Detect which cell encompasses the target text, then output its [X, Y] center coordinate. 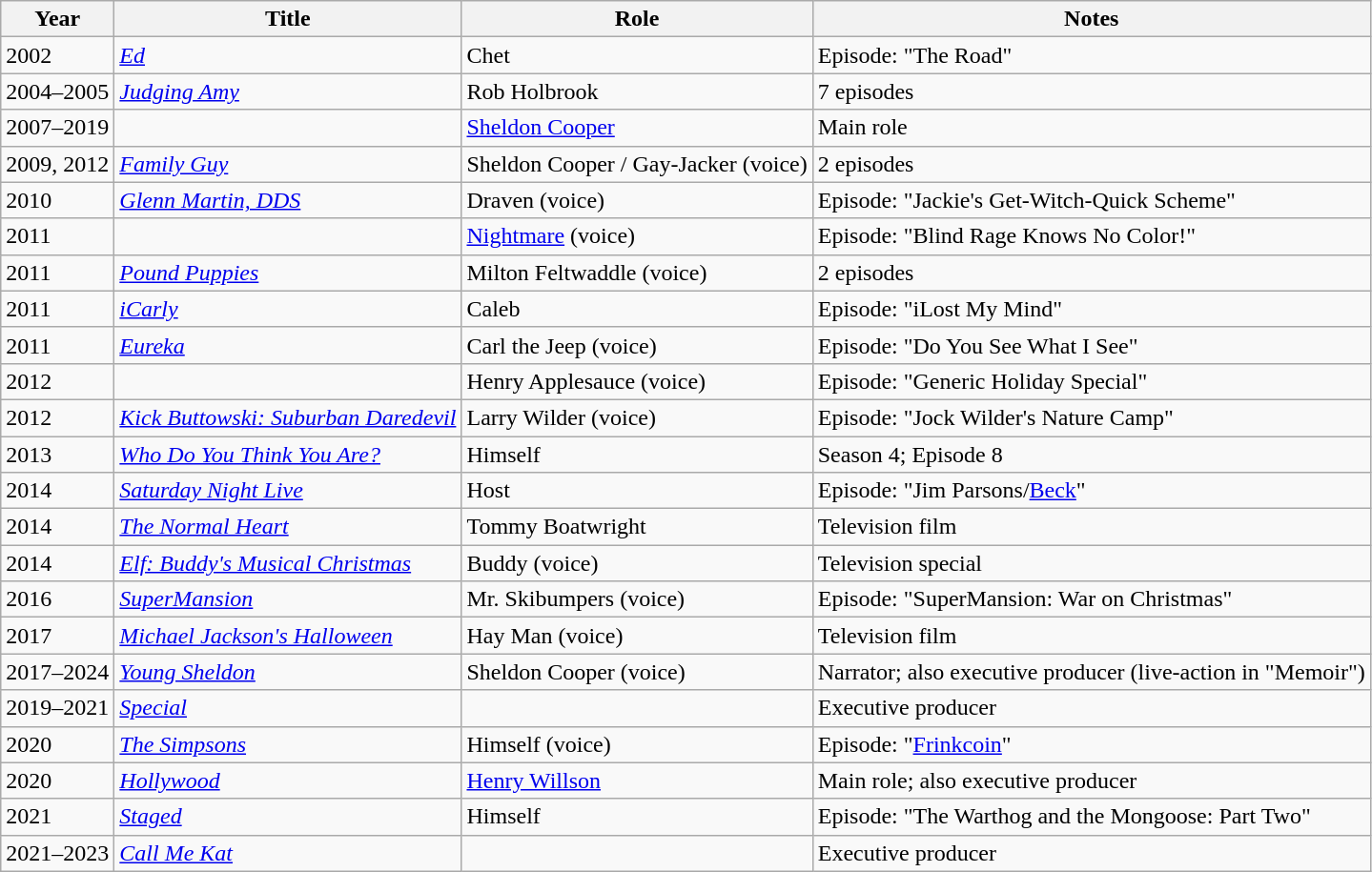
Television special [1091, 563]
Hay Man (voice) [637, 636]
Eureka [288, 345]
Michael Jackson's Halloween [288, 636]
Glenn Martin, DDS [288, 200]
2010 [57, 200]
Buddy (voice) [637, 563]
Main role [1091, 128]
2007–2019 [57, 128]
Henry Applesauce (voice) [637, 381]
Judging Amy [288, 91]
Rob Holbrook [637, 91]
Notes [1091, 19]
Episode: "The Warthog and the Mongoose: Part Two" [1091, 817]
SuperMansion [288, 599]
2017–2024 [57, 672]
Episode: "SuperMansion: War on Christmas" [1091, 599]
Sheldon Cooper / Gay-Jacker (voice) [637, 164]
Episode: "Frinkcoin" [1091, 744]
Draven (voice) [637, 200]
Narrator; also executive producer (live-action in "Memoir") [1091, 672]
Henry Willson [637, 781]
Role [637, 19]
2017 [57, 636]
iCarly [288, 309]
Sheldon Cooper [637, 128]
The Simpsons [288, 744]
Episode: "Blind Rage Knows No Color!" [1091, 236]
Pound Puppies [288, 273]
Call Me Kat [288, 853]
Milton Feltwaddle (voice) [637, 273]
2002 [57, 55]
Who Do You Think You Are? [288, 455]
2019–2021 [57, 708]
Chet [637, 55]
Himself (voice) [637, 744]
Caleb [637, 309]
Episode: "Generic Holiday Special" [1091, 381]
Main role; also executive producer [1091, 781]
Hollywood [288, 781]
2021–2023 [57, 853]
Carl the Jeep (voice) [637, 345]
Saturday Night Live [288, 491]
Young Sheldon [288, 672]
Tommy Boatwright [637, 527]
Title [288, 19]
Episode: "Do You See What I See" [1091, 345]
Episode: "The Road" [1091, 55]
2021 [57, 817]
Elf: Buddy's Musical Christmas [288, 563]
Episode: "Jock Wilder's Nature Camp" [1091, 417]
Year [57, 19]
2013 [57, 455]
Staged [288, 817]
2009, 2012 [57, 164]
Season 4; Episode 8 [1091, 455]
2016 [57, 599]
Mr. Skibumpers (voice) [637, 599]
7 episodes [1091, 91]
Host [637, 491]
Kick Buttowski: Suburban Daredevil [288, 417]
Sheldon Cooper (voice) [637, 672]
2004–2005 [57, 91]
Episode: "Jim Parsons/Beck" [1091, 491]
Episode: "iLost My Mind" [1091, 309]
Ed [288, 55]
Special [288, 708]
Family Guy [288, 164]
Larry Wilder (voice) [637, 417]
Nightmare (voice) [637, 236]
Episode: "Jackie's Get-Witch-Quick Scheme" [1091, 200]
The Normal Heart [288, 527]
